Locate the cell with the specified text and output its (X, Y) center coordinate. 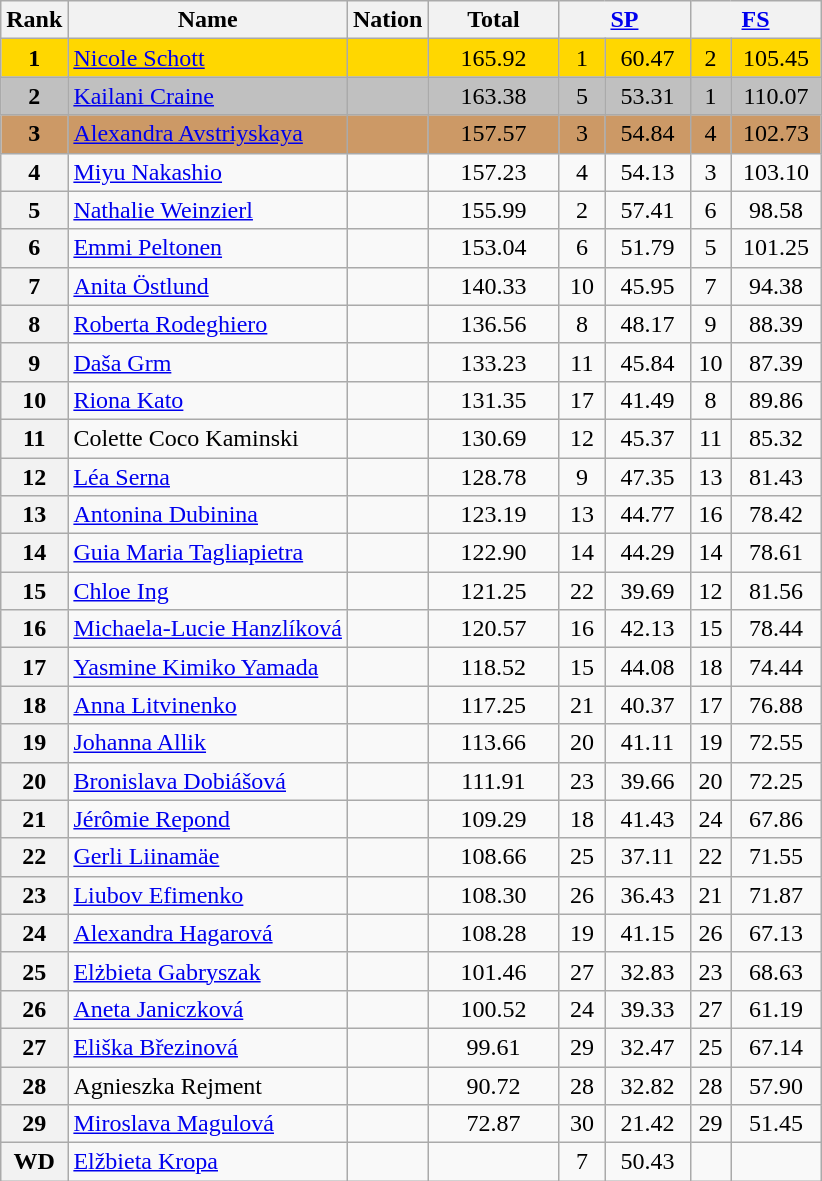
42.13 (648, 629)
111.91 (494, 781)
Miroslava Magulová (208, 1124)
131.35 (494, 400)
48.17 (648, 324)
Johanna Allik (208, 743)
Anita Östlund (208, 286)
32.83 (648, 971)
140.33 (494, 286)
Alexandra Hagarová (208, 933)
Emmi Peltonen (208, 248)
128.78 (494, 477)
Chloe Ing (208, 591)
99.61 (494, 1047)
Elžbieta Kropa (208, 1162)
72.25 (776, 781)
57.90 (776, 1085)
123.19 (494, 515)
155.99 (494, 210)
78.44 (776, 629)
SP (624, 20)
50.43 (648, 1162)
163.38 (494, 96)
Aneta Janiczková (208, 1009)
40.37 (648, 705)
72.55 (776, 743)
Total (494, 20)
105.45 (776, 58)
78.42 (776, 515)
153.04 (494, 248)
61.19 (776, 1009)
Gerli Liinamäe (208, 857)
60.47 (648, 58)
90.72 (494, 1085)
Michaela-Lucie Hanzlíková (208, 629)
71.55 (776, 857)
30 (582, 1124)
41.43 (648, 819)
87.39 (776, 362)
108.28 (494, 933)
120.57 (494, 629)
54.84 (648, 134)
122.90 (494, 553)
98.58 (776, 210)
110.07 (776, 96)
Elżbieta Gabryszak (208, 971)
100.52 (494, 1009)
39.66 (648, 781)
Yasmine Kimiko Yamada (208, 667)
Jérômie Repond (208, 819)
WD (34, 1162)
54.13 (648, 172)
78.61 (776, 553)
67.86 (776, 819)
47.35 (648, 477)
67.13 (776, 933)
Léa Serna (208, 477)
Antonina Dubinina (208, 515)
21.42 (648, 1124)
101.25 (776, 248)
157.23 (494, 172)
157.57 (494, 134)
133.23 (494, 362)
68.63 (776, 971)
36.43 (648, 895)
Anna Litvinenko (208, 705)
39.69 (648, 591)
39.33 (648, 1009)
Nation (387, 20)
FS (756, 20)
117.25 (494, 705)
57.41 (648, 210)
44.77 (648, 515)
76.88 (776, 705)
41.15 (648, 933)
Roberta Rodeghiero (208, 324)
101.46 (494, 971)
Nicole Schott (208, 58)
53.31 (648, 96)
108.66 (494, 857)
Nathalie Weinzierl (208, 210)
Riona Kato (208, 400)
118.52 (494, 667)
51.45 (776, 1124)
Liubov Efimenko (208, 895)
102.73 (776, 134)
Eliška Březinová (208, 1047)
41.49 (648, 400)
89.86 (776, 400)
44.29 (648, 553)
Bronislava Dobiášová (208, 781)
103.10 (776, 172)
165.92 (494, 58)
67.14 (776, 1047)
45.84 (648, 362)
81.43 (776, 477)
45.95 (648, 286)
45.37 (648, 438)
121.25 (494, 591)
85.32 (776, 438)
37.11 (648, 857)
94.38 (776, 286)
Daša Grm (208, 362)
32.47 (648, 1047)
81.56 (776, 591)
74.44 (776, 667)
Agnieszka Rejment (208, 1085)
136.56 (494, 324)
Name (208, 20)
108.30 (494, 895)
44.08 (648, 667)
41.11 (648, 743)
51.79 (648, 248)
113.66 (494, 743)
Kailani Craine (208, 96)
Guia Maria Tagliapietra (208, 553)
130.69 (494, 438)
71.87 (776, 895)
Rank (34, 20)
109.29 (494, 819)
Colette Coco Kaminski (208, 438)
72.87 (494, 1124)
Miyu Nakashio (208, 172)
Alexandra Avstriyskaya (208, 134)
88.39 (776, 324)
32.82 (648, 1085)
